Provide the [x, y] coordinate of the cell's center where the given text is located.  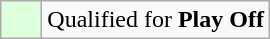
Qualified for Play Off [156, 20]
